Find where the given text appears and provide that cell's center as [x, y] coordinate. 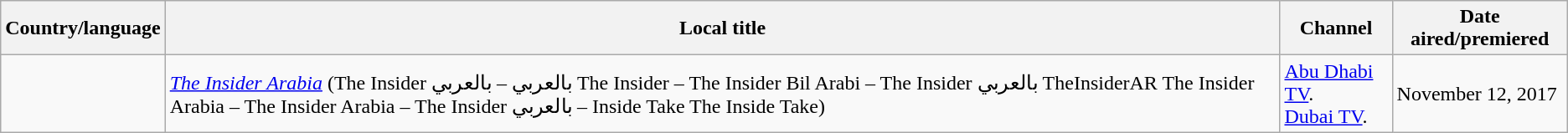
Channel [1336, 28]
November 12, 2017 [1479, 94]
Local title [722, 28]
Date aired/premiered [1479, 28]
Abu Dhabi TV.Dubai TV. [1336, 94]
Country/language [83, 28]
